Capture the cell that displays the provided text and extract its [x, y] central coordinate. 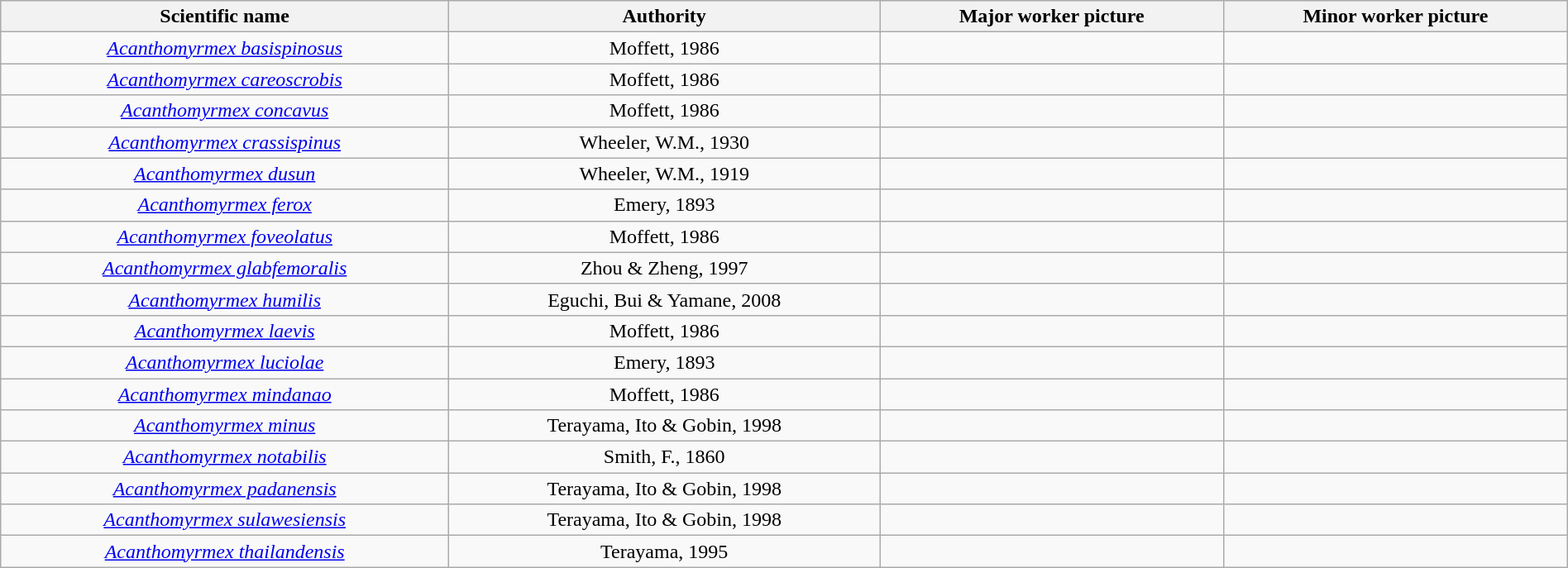
Acanthomyrmex thailandensis [225, 551]
Acanthomyrmex dusun [225, 174]
Acanthomyrmex careoscrobis [225, 79]
Acanthomyrmex humilis [225, 299]
Minor worker picture [1395, 17]
Wheeler, W.M., 1919 [665, 174]
Acanthomyrmex glabfemoralis [225, 268]
Authority [665, 17]
Smith, F., 1860 [665, 457]
Acanthomyrmex basispinosus [225, 48]
Acanthomyrmex padanensis [225, 489]
Acanthomyrmex notabilis [225, 457]
Acanthomyrmex ferox [225, 205]
Terayama, 1995 [665, 551]
Acanthomyrmex sulawesiensis [225, 520]
Acanthomyrmex laevis [225, 331]
Scientific name [225, 17]
Acanthomyrmex crassispinus [225, 142]
Eguchi, Bui & Yamane, 2008 [665, 299]
Zhou & Zheng, 1997 [665, 268]
Acanthomyrmex concavus [225, 111]
Acanthomyrmex mindanao [225, 394]
Acanthomyrmex foveolatus [225, 236]
Acanthomyrmex minus [225, 426]
Acanthomyrmex luciolae [225, 362]
Major worker picture [1052, 17]
Wheeler, W.M., 1930 [665, 142]
